Return the [X, Y] coordinate for the center point of the cell that contains the specified text.  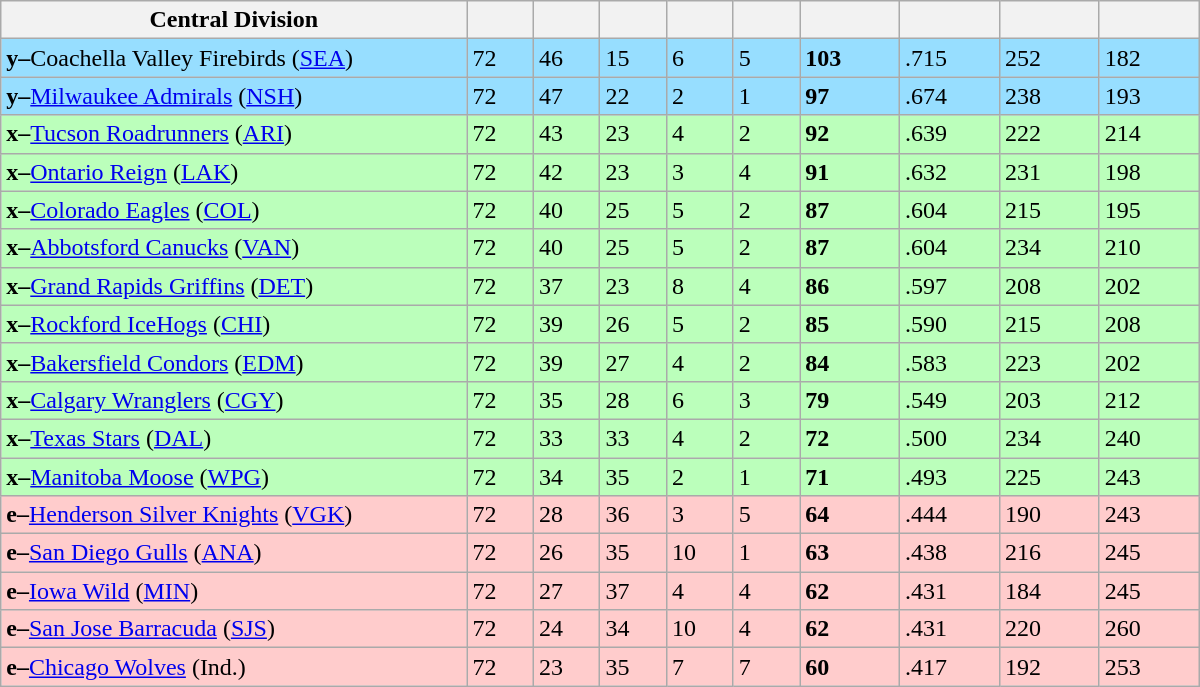
253 [1149, 667]
103 [850, 58]
22 [634, 96]
.417 [950, 667]
Central Division [234, 20]
203 [1049, 400]
e–San Jose Barracuda (SJS) [234, 629]
92 [850, 134]
46 [566, 58]
x–Colorado Eagles (COL) [234, 210]
.674 [950, 96]
190 [1049, 515]
47 [566, 96]
x–Rockford IceHogs (CHI) [234, 324]
24 [566, 629]
.549 [950, 400]
63 [850, 553]
225 [1049, 477]
238 [1049, 96]
e–Henderson Silver Knights (VGK) [234, 515]
x–Grand Rapids Griffins (DET) [234, 286]
x–Manitoba Moose (WPG) [234, 477]
.590 [950, 324]
36 [634, 515]
.493 [950, 477]
97 [850, 96]
216 [1049, 553]
e–Iowa Wild (MIN) [234, 591]
214 [1149, 134]
260 [1149, 629]
x–Abbotsford Canucks (VAN) [234, 248]
.715 [950, 58]
x–Tucson Roadrunners (ARI) [234, 134]
.438 [950, 553]
85 [850, 324]
84 [850, 362]
y–Coachella Valley Firebirds (SEA) [234, 58]
212 [1149, 400]
x–Bakersfield Condors (EDM) [234, 362]
.444 [950, 515]
193 [1149, 96]
86 [850, 286]
15 [634, 58]
.583 [950, 362]
210 [1149, 248]
8 [700, 286]
.500 [950, 438]
195 [1149, 210]
42 [566, 172]
223 [1049, 362]
.639 [950, 134]
222 [1049, 134]
64 [850, 515]
198 [1149, 172]
252 [1049, 58]
e–San Diego Gulls (ANA) [234, 553]
60 [850, 667]
43 [566, 134]
220 [1049, 629]
x–Texas Stars (DAL) [234, 438]
182 [1149, 58]
184 [1049, 591]
e–Chicago Wolves (Ind.) [234, 667]
231 [1049, 172]
192 [1049, 667]
x–Calgary Wranglers (CGY) [234, 400]
240 [1149, 438]
.632 [950, 172]
.597 [950, 286]
79 [850, 400]
71 [850, 477]
y–Milwaukee Admirals (NSH) [234, 96]
91 [850, 172]
x–Ontario Reign (LAK) [234, 172]
